Output the (X, Y) coordinate of the center of the cell containing the given text.  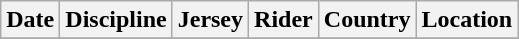
Discipline (116, 20)
Country (367, 20)
Date (30, 20)
Jersey (210, 20)
Rider (284, 20)
Location (467, 20)
